Output the (X, Y) coordinate of the center of the cell containing the given text.  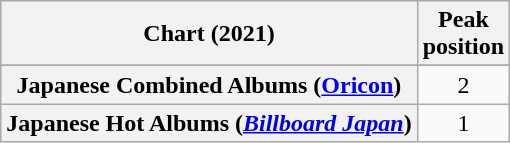
Japanese Combined Albums (Oricon) (209, 85)
1 (463, 123)
2 (463, 85)
Peakposition (463, 34)
Chart (2021) (209, 34)
Japanese Hot Albums (Billboard Japan) (209, 123)
